Return the (x, y) coordinate for the center point of the cell that contains the specified text.  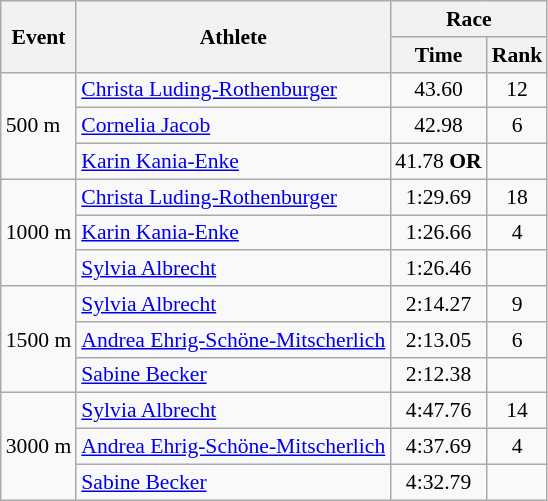
2:12.38 (438, 375)
4:37.69 (438, 447)
14 (518, 411)
1000 m (38, 232)
43.60 (438, 90)
4:32.79 (438, 482)
Cornelia Jacob (233, 126)
Time (438, 55)
4:47.76 (438, 411)
1:26.66 (438, 233)
1500 m (38, 340)
1:26.46 (438, 269)
Race (468, 19)
3000 m (38, 446)
41.78 OR (438, 162)
1:29.69 (438, 197)
9 (518, 304)
2:14.27 (438, 304)
Athlete (233, 36)
Rank (518, 55)
2:13.05 (438, 340)
18 (518, 197)
42.98 (438, 126)
500 m (38, 126)
Event (38, 36)
12 (518, 90)
